For the text-containing cell, return its midpoint in (x, y) coordinate format. 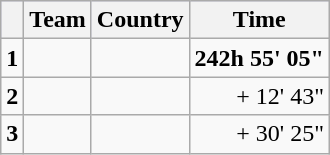
+ 12' 43" (259, 96)
1 (12, 58)
2 (12, 96)
242h 55' 05" (259, 58)
Time (259, 20)
Country (140, 20)
3 (12, 134)
+ 30' 25" (259, 134)
Team (58, 20)
